Pinpoint the cell where the given text exists, returning its [X, Y] midpoint coordinate. 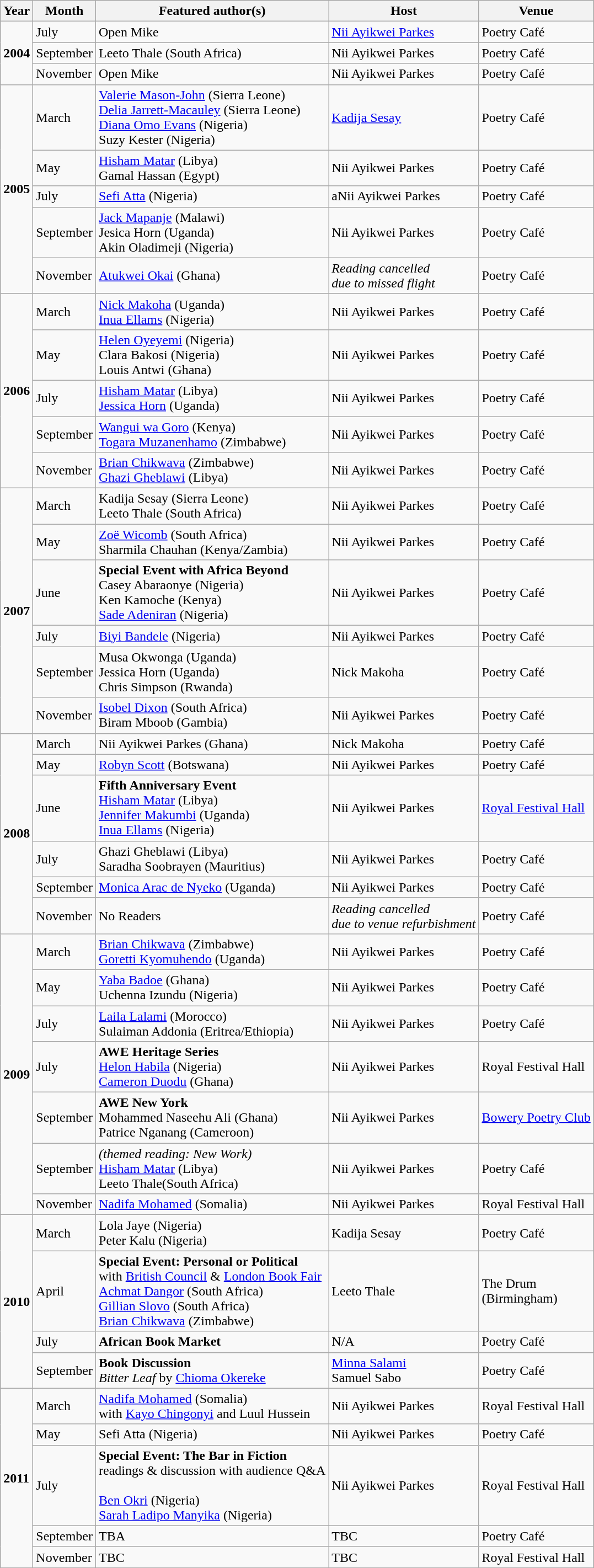
Hisham Matar (Libya)Jessica Horn (Uganda) [212, 398]
Laila Lalami (Morocco)Sulaiman Addonia (Eritrea/Ethiopia) [212, 1023]
Minna SalamiSamuel Sabo [404, 1370]
(themed reading: New Work)Hisham Matar (Libya)Leeto Thale(South Africa) [212, 1169]
Nadifa Mohamed (Somalia)with Kayo Chingonyi and Luul Hussein [212, 1406]
aNii Ayikwei Parkes [404, 196]
Monica Arac de Nyeko (Uganda) [212, 887]
2008 [17, 833]
2010 [17, 1302]
Nick Makoha (Uganda)Inua Ellams (Nigeria) [212, 311]
2011 [17, 1478]
Featured author(s) [212, 11]
Brian Chikwava (Zimbabwe)Goretti Kyomuhendo (Uganda) [212, 951]
Yaba Badoe (Ghana)Uchenna Izundu (Nigeria) [212, 988]
Brian Chikwava (Zimbabwe)Ghazi Gheblawi (Libya) [212, 470]
Isobel Dixon (South Africa)Biram Mboob (Gambia) [212, 715]
2004 [17, 53]
Musa Okwonga (Uganda)Jessica Horn (Uganda)Chris Simpson (Rwanda) [212, 672]
Special Event: The Bar in Fictionreadings & discussion with audience Q&A Ben Okri (Nigeria)Sarah Ladipo Manyika (Nigeria) [212, 1485]
April [65, 1291]
Wangui wa Goro (Kenya)Togara Muzanenhamo (Zimbabwe) [212, 434]
Fifth Anniversary EventHisham Matar (Libya)Jennifer Makumbi (Uganda)Inua Ellams (Nigeria) [212, 808]
2005 [17, 189]
Year [17, 11]
No Readers [212, 916]
Biyi Bandele (Nigeria) [212, 636]
Robyn Scott (Botswana) [212, 765]
AWE Heritage SeriesHelon Habila (Nigeria)Cameron Duodu (Ghana) [212, 1067]
2007 [17, 611]
Kadija Sesay (Sierra Leone)Leeto Thale (South Africa) [212, 506]
N/A [404, 1342]
Helen Oyeyemi (Nigeria)Clara Bakosi (Nigeria)Louis Antwi (Ghana) [212, 355]
Venue [536, 11]
Hisham Matar (Libya)Gamal Hassan (Egypt) [212, 168]
Atukwei Okai (Ghana) [212, 276]
Reading cancelled due to venue refurbishment [404, 916]
TBA [212, 1536]
Lola Jaye (Nigeria)Peter Kalu (Nigeria) [212, 1233]
Jack Mapanje (Malawi)Jesica Horn (Uganda) Akin Oladimeji (Nigeria) [212, 232]
2009 [17, 1074]
Nii Ayikwei Parkes (Ghana) [212, 744]
Special Event with Africa BeyondCasey Abaraonye (Nigeria)Ken Kamoche (Kenya)Sade Adeniran (Nigeria) [212, 593]
Host [404, 11]
Book DiscussionBitter Leaf by Chioma Okereke [212, 1370]
Ghazi Gheblawi (Libya)Saradha Soobrayen (Mauritius) [212, 858]
Valerie Mason-John (Sierra Leone)Delia Jarrett-Macauley (Sierra Leone)Diana Omo Evans (Nigeria)Suzy Kester (Nigeria) [212, 117]
Month [65, 11]
2006 [17, 391]
The Drum (Birmingham) [536, 1291]
Reading cancelled due to missed flight [404, 276]
Bowery Poetry Club [536, 1118]
Zoë Wicomb (South Africa)Sharmila Chauhan (Kenya/Zambia) [212, 542]
African Book Market [212, 1342]
AWE New YorkMohammed Naseehu Ali (Ghana)Patrice Nganang (Cameroon) [212, 1118]
Leeto Thale [404, 1291]
Nadifa Mohamed (Somalia) [212, 1204]
Leeto Thale (South Africa) [212, 53]
